Locate the cell with the specified text and output its (x, y) center coordinate. 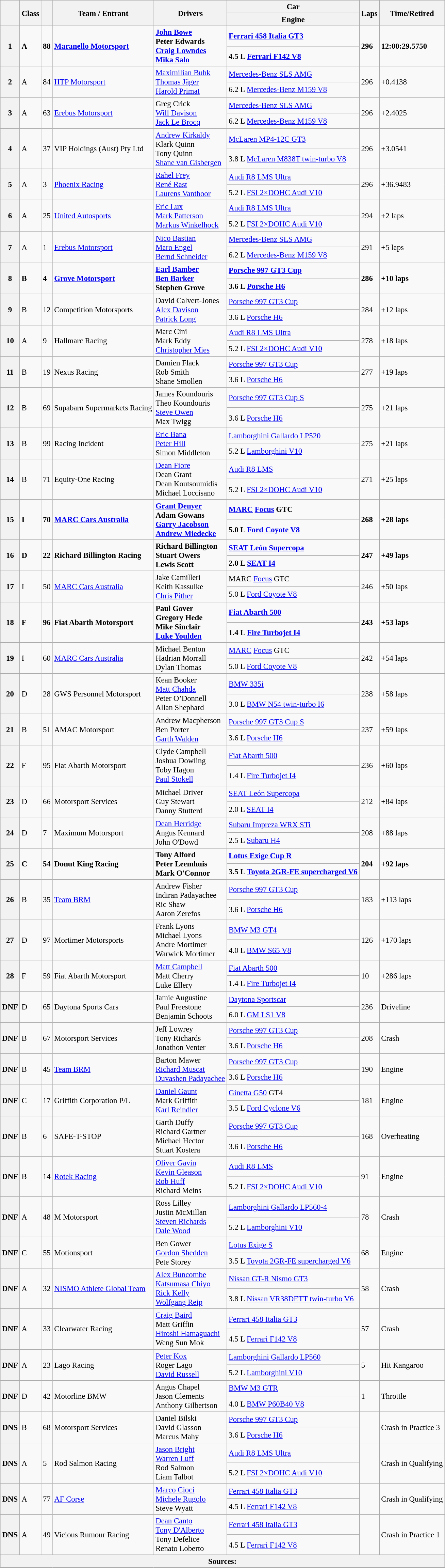
Frank Lyons Michael Lyons Andre Mortimer Warwick Mortimer (191, 940)
294 (369, 216)
Jeff Lowrey Tony Richards Jonathon Venter (191, 1038)
+3.0541 (412, 149)
BMW 335i (293, 684)
Jamie Augustine Paul Freestone Benjamin Schoots (191, 1007)
284 (369, 310)
Time/Retired (412, 13)
BMW M3 GT4 (293, 930)
3.8 L Nissan VR38DETT twin-turbo V6 (293, 1299)
2.5 L Subaru H4 (293, 841)
+28 laps (412, 520)
Clyde Campbell Joshua Dowling Toby Hagon Paul Stokell (191, 766)
271 (369, 480)
SAFE-T-STOP (103, 1136)
27 (10, 940)
Grove Motorsport (103, 278)
+59 laps (412, 730)
35 (47, 900)
2 (10, 82)
16 (10, 555)
Maranello Motorsport (103, 46)
Richard Billington Stuart Owers Lewis Scott (191, 555)
+286 laps (412, 976)
Overheating (412, 1136)
97 (47, 940)
Hallmarc Racing (103, 341)
45 (47, 1069)
Racing Incident (103, 443)
Dean Fiore Dean Grant Dean Koutsoumidis Michael Loccisano (191, 480)
Richard Billington Racing (103, 555)
278 (369, 341)
VIP Holdings (Aust) Pty Ltd (103, 149)
4.0 L BMW S65 V8 (293, 950)
3.8 L McLaren M838T twin-turbo V8 (293, 159)
32 (47, 1289)
Paul Gover Gregory Hede Mike Sinclair Luke Youlden (191, 623)
71 (47, 480)
Eric Bana Peter Hill Simon Middleton (191, 443)
David Calvert-Jones Alex Davison Patrick Long (191, 310)
Dean Herridge Angus Kennard John O'Dowd (191, 833)
20 (10, 694)
58 (369, 1289)
277 (369, 372)
+12 laps (412, 310)
50 (47, 587)
18 (10, 623)
88 (47, 46)
Lotus Exige Cup R (293, 856)
95 (47, 766)
212 (369, 801)
246 (369, 587)
126 (369, 940)
65 (47, 1007)
24 (10, 833)
Nexus Racing (103, 372)
Class (31, 13)
291 (369, 247)
Lamborghini Gallardo LP560 (293, 1357)
+84 laps (412, 801)
+0.4138 (412, 82)
+54 laps (412, 658)
Michael Benton Hadrian Morrall Dylan Thomas (191, 658)
+10 laps (412, 278)
Laps (369, 13)
Donut King Racing (103, 864)
Alex Buncombe Katsumasa Chiyo Rick Kelly Wolfgang Reip (191, 1289)
Sources: (222, 1561)
54 (47, 864)
Jake Camilleri Keith Kassulke Chris Pither (191, 587)
63 (47, 113)
Equity-One Racing (103, 480)
+53 laps (412, 623)
GWS Personnel Motorsport (103, 694)
60 (47, 658)
Crash in Practice 1 (412, 1535)
37 (47, 149)
268 (369, 520)
70 (47, 520)
Ben Gower Gordon Shedden Pete Storey (191, 1253)
Nico Bastian Maro Engel Bernd Schneider (191, 247)
78 (369, 1217)
Andrew Kirkaldy Klark Quinn Tony Quinn Shane van Gisbergen (191, 149)
Rotek Racing (103, 1177)
Andrew Macpherson Ben Porter Garth Walden (191, 730)
96 (47, 623)
168 (369, 1136)
Greg Crick Will Davison Jack Le Brocq (191, 113)
190 (369, 1069)
+113 laps (412, 900)
247 (369, 555)
Hit Kangaroo (412, 1365)
+18 laps (412, 341)
Rod Salmon Racing (103, 1463)
21 (10, 730)
286 (369, 278)
United Autosports (103, 216)
91 (369, 1177)
Motorline BMW (103, 1396)
Damien Flack Rob Smith Shane Smollen (191, 372)
Phoenix Racing (103, 185)
Lamborghini Gallardo LP520 (293, 436)
Motionsport (103, 1253)
+58 laps (412, 694)
11 (10, 372)
Daytona Sports Cars (103, 1007)
69 (47, 408)
+19 laps (412, 372)
Peter Kox Roger Lago David Russell (191, 1365)
Supabarn Supermarkets Racing (103, 408)
Oliver Gavin Kevin Gleason Rob Huff Richard Meins (191, 1177)
Drivers (191, 13)
Competition Motorsports (103, 310)
Team / Entrant (103, 13)
Marc Cini Mark Eddy Christopher Mies (191, 341)
Matt Campbell Matt Cherry Luke Ellery (191, 976)
243 (369, 623)
M Motorsport (103, 1217)
Grant Denyer Adam Gowans Garry Jacobson Andrew Miedecke (191, 520)
Throttle (412, 1396)
67 (47, 1038)
AF Corse (103, 1499)
48 (47, 1217)
Marco Cioci Michele Rugolo Steve Wyatt (191, 1499)
Car (293, 7)
181 (369, 1101)
51 (47, 730)
BMW M3 GTR (293, 1388)
Craig Baird Matt Griffin Hiroshi Hamaguachi Weng Sun Mok (191, 1329)
Crash in Practice 3 (412, 1427)
James Koundouris Theo Koundouris Steve Owen Max Twigg (191, 408)
Daytona Sportscar (293, 999)
+60 laps (412, 766)
237 (369, 730)
12:00:29.5750 (412, 46)
6.0 L GM LS1 V8 (293, 1015)
66 (47, 801)
AMAC Motorsport (103, 730)
Mortimer Motorsports (103, 940)
Daniel Gaunt Mark Griffith Karl Reindler (191, 1101)
242 (369, 658)
+5 laps (412, 247)
NISMO Athlete Global Team (103, 1289)
Earl Bamber Ben Barker Stephen Grove (191, 278)
+25 laps (412, 480)
Lago Racing (103, 1365)
49 (47, 1535)
Lotus Exige S (293, 1245)
Jason Bright Warren Luff Rod Salmon Liam Talbot (191, 1463)
Garth Duffy Richard Gartner Michael Hector Stuart Kostera (191, 1136)
Michael Driver Guy Stewart Danny Stutterd (191, 801)
26 (10, 900)
33 (47, 1329)
Angus Chapel Jason Clements Anthony Gilbertson (191, 1396)
+2.4025 (412, 113)
13 (10, 443)
57 (369, 1329)
8 (10, 278)
Rahel Frey René Rast Laurens Vanthoor (191, 185)
Griffith Corporation P/L (103, 1101)
John Bowe Peter Edwards Craig Lowndes Mika Salo (191, 46)
Vicious Rumour Racing (103, 1535)
55 (47, 1253)
Maximilian Buhk Thomas Jäger Harold Primat (191, 82)
Subaru Impreza WRX STi (293, 825)
Lamborghini Gallardo LP560-4 (293, 1207)
15 (10, 520)
3.0 L BMW N54 twin-turbo I6 (293, 704)
Nissan GT-R Nismo GT3 (293, 1279)
4.0 L BMW P60B40 V8 (293, 1404)
Clearwater Racing (103, 1329)
+2 laps (412, 216)
Dean Canto Tony D'Alberto Tony Defelice Renato Loberto (191, 1535)
Andrew Fisher Indiran Padayachee Ric Shaw Aaron Zerefos (191, 900)
Kean Booker Matt Chahda Peter O’Donnell Allan Shephard (191, 694)
Driveline (412, 1007)
183 (369, 900)
42 (47, 1396)
Barton Mawer Richard Muscat Duvashen Padayachee (191, 1069)
+88 laps (412, 833)
99 (47, 443)
Maximum Motorsport (103, 833)
84 (47, 82)
+92 laps (412, 864)
+36.9483 (412, 185)
59 (47, 976)
Ginetta G50 GT4 (293, 1093)
Ross Lilley Justin McMillan Steven Richards Dale Wood (191, 1217)
+49 laps (412, 555)
HTP Motorsport (103, 82)
Eric Lux Mark Patterson Markus Winkelhock (191, 216)
+50 laps (412, 587)
3.5 L Ford Cyclone V6 (293, 1108)
77 (47, 1499)
238 (369, 694)
+170 laps (412, 940)
Tony Alford Peter Leemhuis Mark O'Connor (191, 864)
McLaren MP4-12C GT3 (293, 139)
204 (369, 864)
Daniel Bilski David Glasson Marcus Mahy (191, 1427)
